Determine the [x, y] coordinate at the center of the cell enclosing the given text.  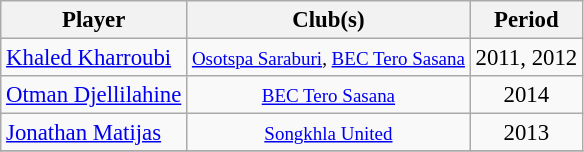
Club(s) [329, 20]
Period [526, 20]
Songkhla United [329, 133]
Khaled Kharroubi [94, 58]
Otman Djellilahine [94, 95]
Player [94, 20]
Osotspa Saraburi, BEC Tero Sasana [329, 58]
2011, 2012 [526, 58]
BEC Tero Sasana [329, 95]
Jonathan Matijas [94, 133]
2014 [526, 95]
2013 [526, 133]
